Output the [x, y] coordinate of the center of the cell containing the given text.  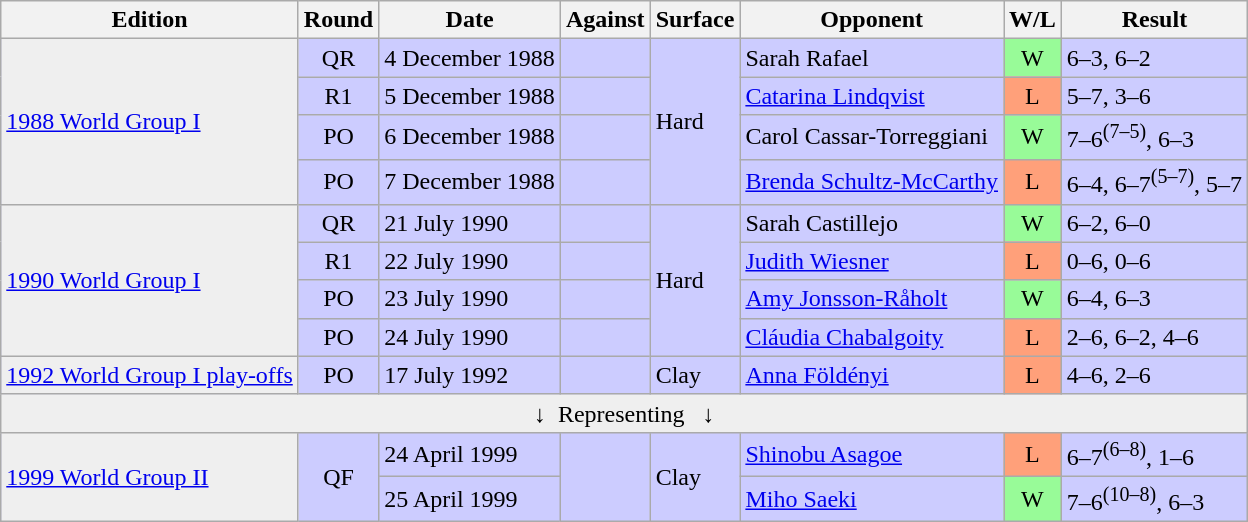
5 December 1988 [470, 96]
25 April 1999 [470, 500]
0–6, 0–6 [1154, 261]
2–6, 6–2, 4–6 [1154, 337]
1992 World Group I play-offs [150, 375]
22 July 1990 [470, 261]
↓ Representing ↓ [624, 413]
Result [1154, 20]
6–7(6–8), 1–6 [1154, 454]
23 July 1990 [470, 299]
24 July 1990 [470, 337]
1988 World Group I [150, 122]
21 July 1990 [470, 223]
7–6(7–5), 6–3 [1154, 138]
24 April 1999 [470, 454]
Carol Cassar-Torreggiani [872, 138]
Brenda Schultz-McCarthy [872, 182]
Against [605, 20]
Round [338, 20]
6 December 1988 [470, 138]
QF [338, 476]
Miho Saeki [872, 500]
Amy Jonsson-Råholt [872, 299]
17 July 1992 [470, 375]
Judith Wiesner [872, 261]
Sarah Rafael [872, 58]
6–2, 6–0 [1154, 223]
W/L [1033, 20]
4 December 1988 [470, 58]
Catarina Lindqvist [872, 96]
Opponent [872, 20]
1999 World Group II [150, 476]
Surface [695, 20]
Cláudia Chabalgoity [872, 337]
1990 World Group I [150, 280]
Date [470, 20]
6–3, 6–2 [1154, 58]
Edition [150, 20]
Anna Földényi [872, 375]
Sarah Castillejo [872, 223]
7–6(10–8), 6–3 [1154, 500]
4–6, 2–6 [1154, 375]
Shinobu Asagoe [872, 454]
5–7, 3–6 [1154, 96]
7 December 1988 [470, 182]
6–4, 6–3 [1154, 299]
6–4, 6–7(5–7), 5–7 [1154, 182]
